Pinpoint the cell where the given text exists, returning its [X, Y] midpoint coordinate. 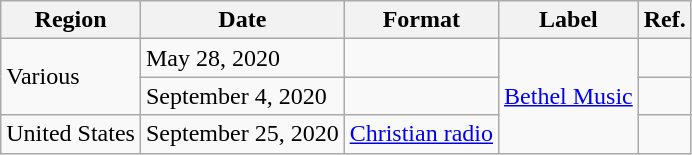
May 28, 2020 [242, 58]
September 25, 2020 [242, 134]
United States [71, 134]
Format [421, 20]
Ref. [664, 20]
Label [569, 20]
Bethel Music [569, 96]
Region [71, 20]
Various [71, 77]
September 4, 2020 [242, 96]
Date [242, 20]
Christian radio [421, 134]
